Return the [x, y] coordinate for the center point of the cell that contains the specified text.  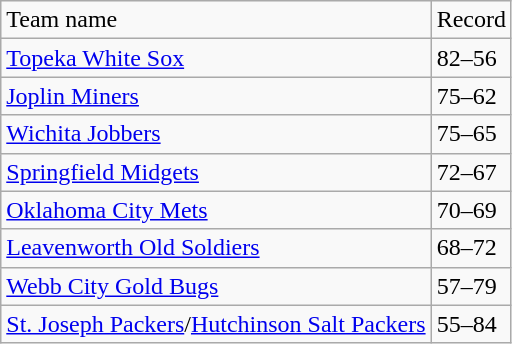
70–69 [471, 210]
Wichita Jobbers [216, 134]
Team name [216, 20]
Joplin Miners [216, 96]
68–72 [471, 248]
75–65 [471, 134]
Leavenworth Old Soldiers [216, 248]
Oklahoma City Mets [216, 210]
St. Joseph Packers/Hutchinson Salt Packers [216, 324]
55–84 [471, 324]
Webb City Gold Bugs [216, 286]
Record [471, 20]
75–62 [471, 96]
57–79 [471, 286]
Springfield Midgets [216, 172]
Topeka White Sox [216, 58]
72–67 [471, 172]
82–56 [471, 58]
